Determine the [x, y] coordinate at the center of the cell enclosing the given text.  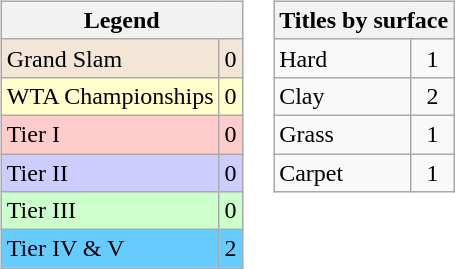
Hard [343, 58]
Grand Slam [110, 58]
Tier II [110, 173]
Tier I [110, 134]
Legend [122, 20]
Tier IV & V [110, 249]
Titles by surface [364, 20]
Clay [343, 96]
Grass [343, 134]
Carpet [343, 173]
WTA Championships [110, 96]
Tier III [110, 211]
